Pinpoint the cell where the given text exists, returning its [X, Y] midpoint coordinate. 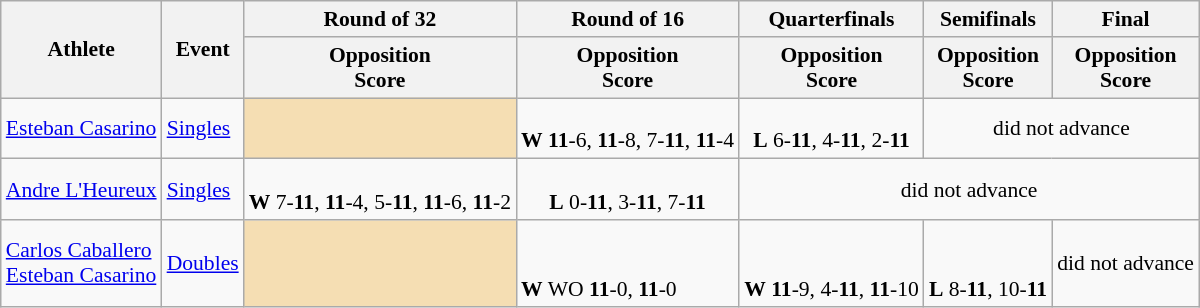
L 0-11, 3-11, 7-11 [628, 190]
Final [1126, 19]
W 7-11, 11-4, 5-11, 11-6, 11-2 [380, 190]
W 11-6, 11-8, 7-11, 11-4 [628, 128]
Andre L'Heureux [82, 190]
W WO 11-0, 11-0 [628, 264]
W 11-9, 4-11, 11-10 [832, 264]
Carlos CaballeroEsteban Casarino [82, 264]
Quarterfinals [832, 19]
Doubles [203, 264]
Event [203, 50]
Round of 32 [380, 19]
Semifinals [988, 19]
L 6-11, 4-11, 2-11 [832, 128]
Athlete [82, 50]
Esteban Casarino [82, 128]
L 8-11, 10-11 [988, 264]
Round of 16 [628, 19]
